Provide the [x, y] coordinate of the cell's center where the given text is located.  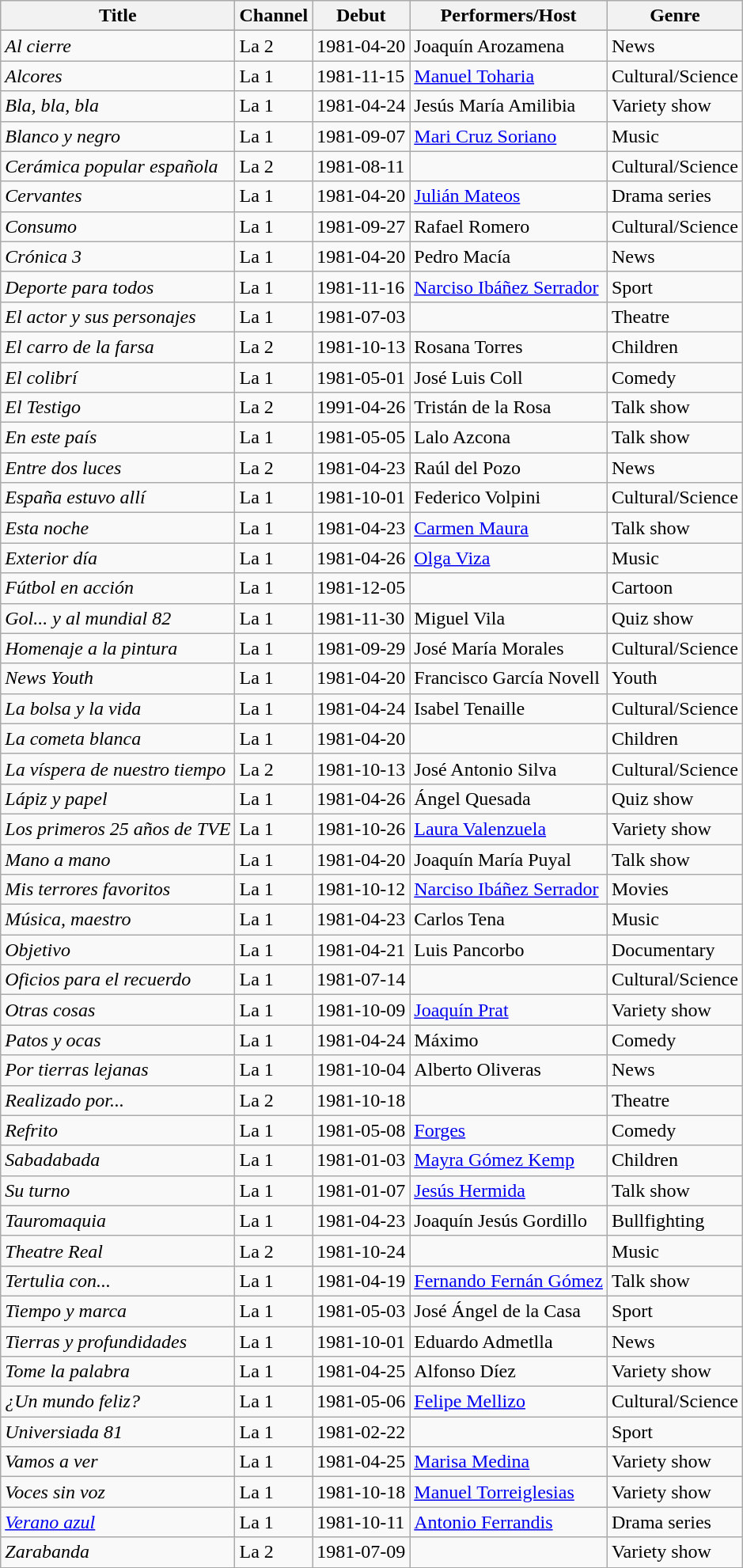
Realizado por... [118, 1100]
Marisa Medina [509, 1462]
1981-12-05 [361, 588]
El carro de la farsa [118, 347]
1981-11-30 [361, 618]
Lalo Azcona [509, 438]
Los primeros 25 años de TVE [118, 829]
José Antonio Silva [509, 769]
Mano a mano [118, 859]
News Youth [118, 678]
Performers/Host [509, 16]
Refrito [118, 1130]
1981-10-26 [361, 829]
Otras cosas [118, 1010]
Joaquín Prat [509, 1010]
Movies [674, 890]
Carmen Maura [509, 528]
Antonio Ferrandis [509, 1522]
Consumo [118, 226]
Tristán de la Rosa [509, 408]
Federico Volpini [509, 498]
Patos y ocas [118, 1040]
Jesús María Amilibia [509, 106]
Deporte para todos [118, 287]
Debut [361, 16]
Mayra Gómez Kemp [509, 1160]
Isabel Tenaille [509, 708]
Alcores [118, 76]
1981-08-11 [361, 166]
El colibrí [118, 378]
Joaquín Jesús Gordillo [509, 1221]
1981-11-16 [361, 287]
¿Un mundo feliz? [118, 1402]
Channel [274, 16]
Tiempo y marca [118, 1311]
Laura Valenzuela [509, 829]
Rafael Romero [509, 226]
1981-10-04 [361, 1070]
1981-09-29 [361, 648]
Theatre Real [118, 1251]
El Testigo [118, 408]
Fernando Fernán Gómez [509, 1281]
Julián Mateos [509, 196]
Youth [674, 678]
Tertulia con... [118, 1281]
1981-04-21 [361, 950]
1981-10-09 [361, 1010]
Francisco García Novell [509, 678]
Por tierras lejanas [118, 1070]
Cerámica popular española [118, 166]
Esta noche [118, 528]
Bla, bla, bla [118, 106]
Olga Viza [509, 558]
Sabadabada [118, 1160]
Joaquín María Puyal [509, 859]
Vamos a ver [118, 1462]
Su turno [118, 1190]
España estuvo allí [118, 498]
1981-07-09 [361, 1552]
Documentary [674, 950]
1981-05-05 [361, 438]
1981-02-22 [361, 1432]
Homenaje a la pintura [118, 648]
1981-05-01 [361, 378]
Cartoon [674, 588]
Mari Cruz Soriano [509, 136]
Lápiz y papel [118, 799]
1981-07-03 [361, 317]
Gol... y al mundial 82 [118, 618]
1981-07-14 [361, 980]
Mis terrores favoritos [118, 890]
La víspera de nuestro tiempo [118, 769]
La bolsa y la vida [118, 708]
Voces sin voz [118, 1492]
Cervantes [118, 196]
Forges [509, 1130]
1981-09-07 [361, 136]
1981-04-19 [361, 1281]
Manuel Toharia [509, 76]
Jesús Hermida [509, 1190]
José María Morales [509, 648]
Bullfighting [674, 1221]
1991-04-26 [361, 408]
Verano azul [118, 1522]
Tauromaquia [118, 1221]
1981-05-03 [361, 1311]
Ángel Quesada [509, 799]
El actor y sus personajes [118, 317]
1981-01-03 [361, 1160]
1981-10-24 [361, 1251]
Zarabanda [118, 1552]
Title [118, 16]
Oficios para el recuerdo [118, 980]
Pedro Macía [509, 256]
En este país [118, 438]
Universiada 81 [118, 1432]
Objetivo [118, 950]
Miguel Vila [509, 618]
Blanco y negro [118, 136]
Carlos Tena [509, 920]
Crónica 3 [118, 256]
Raúl del Pozo [509, 468]
Manuel Torreiglesias [509, 1492]
Entre dos luces [118, 468]
Tierras y profundidades [118, 1342]
1981-10-11 [361, 1522]
José Ángel de la Casa [509, 1311]
1981-05-06 [361, 1402]
José Luis Coll [509, 378]
Luis Pancorbo [509, 950]
Tome la palabra [118, 1372]
Felipe Mellizo [509, 1402]
Alberto Oliveras [509, 1070]
1981-11-15 [361, 76]
Música, maestro [118, 920]
Al cierre [118, 46]
Fútbol en acción [118, 588]
Alfonso Díez [509, 1372]
1981-05-08 [361, 1130]
La cometa blanca [118, 738]
1981-10-12 [361, 890]
Exterior día [118, 558]
Eduardo Admetlla [509, 1342]
1981-01-07 [361, 1190]
Máximo [509, 1040]
1981-09-27 [361, 226]
Genre [674, 16]
Rosana Torres [509, 347]
Joaquín Arozamena [509, 46]
